Output the (x, y) coordinate of the center of the cell containing the given text.  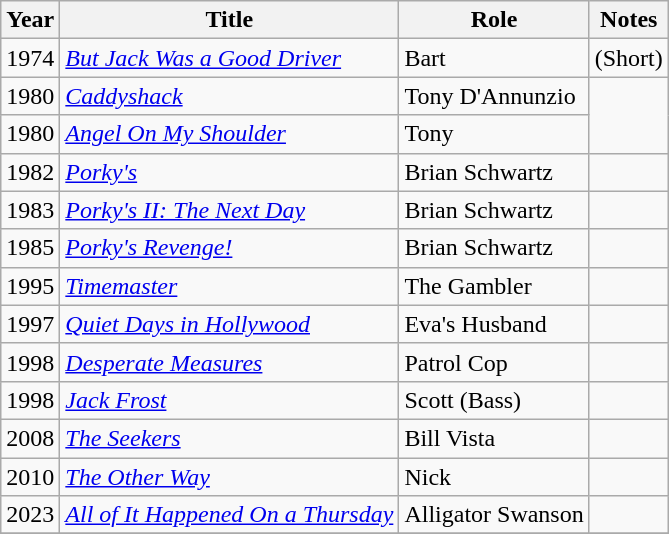
Year (30, 20)
Porky's II: The Next Day (230, 210)
Eva's Husband (494, 324)
1997 (30, 324)
Porky's Revenge! (230, 248)
Timemaster (230, 286)
Notes (628, 20)
Title (230, 20)
Patrol Cop (494, 362)
1983 (30, 210)
2008 (30, 438)
Bart (494, 58)
Quiet Days in Hollywood (230, 324)
Nick (494, 477)
All of It Happened On a Thursday (230, 515)
But Jack Was a Good Driver (230, 58)
Role (494, 20)
Desperate Measures (230, 362)
Tony D'Annunzio (494, 96)
The Other Way (230, 477)
Angel On My Shoulder (230, 134)
1995 (30, 286)
2010 (30, 477)
Jack Frost (230, 400)
2023 (30, 515)
(Short) (628, 58)
1974 (30, 58)
Tony (494, 134)
Scott (Bass) (494, 400)
Bill Vista (494, 438)
1985 (30, 248)
The Seekers (230, 438)
Caddyshack (230, 96)
The Gambler (494, 286)
1982 (30, 172)
Alligator Swanson (494, 515)
Porky's (230, 172)
